Detect which cell encompasses the target text, then output its (X, Y) center coordinate. 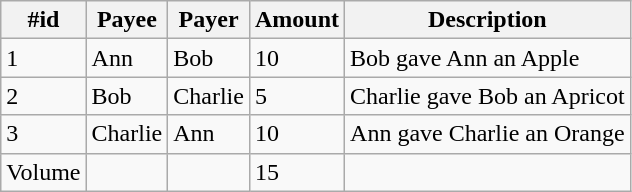
Charlie gave Bob an Apricot (488, 96)
Description (488, 20)
Volume (44, 172)
Payee (127, 20)
Payer (209, 20)
#id (44, 20)
1 (44, 58)
5 (296, 96)
15 (296, 172)
Ann gave Charlie an Orange (488, 134)
2 (44, 96)
Amount (296, 20)
3 (44, 134)
Bob gave Ann an Apple (488, 58)
